Search for the cell housing the specified text and yield its (X, Y) center coordinate. 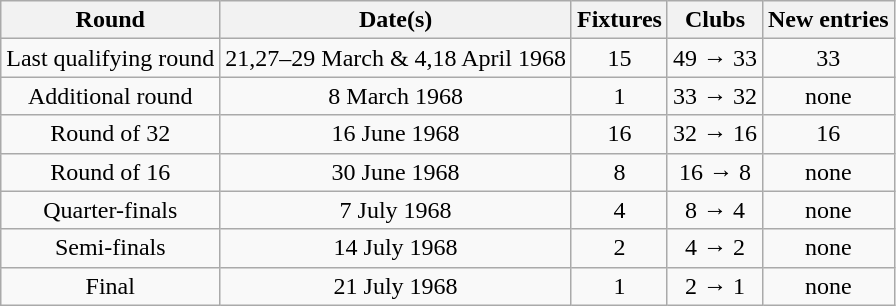
21 July 1968 (396, 286)
8 March 1968 (396, 96)
7 July 1968 (396, 210)
21,27–29 March & 4,18 April 1968 (396, 58)
32 → 16 (714, 134)
14 July 1968 (396, 248)
Round of 32 (110, 134)
16 → 8 (714, 172)
Final (110, 286)
2 (619, 248)
Quarter-finals (110, 210)
8 (619, 172)
Semi-finals (110, 248)
2 → 1 (714, 286)
49 → 33 (714, 58)
Additional round (110, 96)
4 (619, 210)
8 → 4 (714, 210)
Date(s) (396, 20)
4 → 2 (714, 248)
Clubs (714, 20)
15 (619, 58)
Last qualifying round (110, 58)
New entries (828, 20)
33 (828, 58)
Round of 16 (110, 172)
30 June 1968 (396, 172)
33 → 32 (714, 96)
16 June 1968 (396, 134)
Round (110, 20)
Fixtures (619, 20)
